Return [X, Y] of the center of cell containing provided text 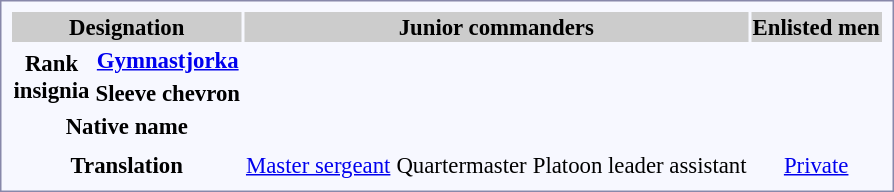
Master sergeant [318, 165]
Platoon leader assistant [640, 165]
Sleeve chevron [168, 93]
Junior commanders [496, 27]
Gymnastjorka [168, 60]
Native name [126, 126]
Designation [126, 27]
Enlisted men [816, 27]
Translation [126, 165]
Private [816, 165]
Rankinsignia [52, 76]
Quartermaster [462, 165]
